Detect which cell encompasses the target text, then output its [X, Y] center coordinate. 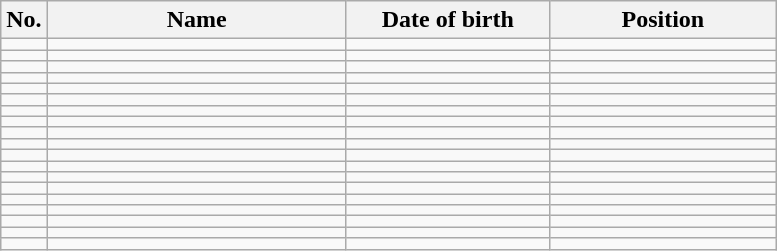
No. [24, 20]
Date of birth [448, 20]
Name [196, 20]
Position [662, 20]
